Determine the (X, Y) coordinate at the center of the cell enclosing the given text.  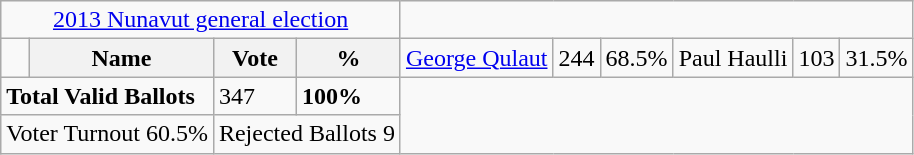
68.5% (636, 58)
Name (121, 58)
Paul Haulli (733, 58)
347 (254, 96)
% (349, 58)
244 (576, 58)
31.5% (876, 58)
Rejected Ballots 9 (306, 134)
Voter Turnout 60.5% (108, 134)
Vote (254, 58)
2013 Nunavut general election (201, 20)
Total Valid Ballots (108, 96)
103 (816, 58)
100% (349, 96)
George Qulaut (476, 58)
